From the cell containing the given text, extract its center point as (X, Y) coordinate. 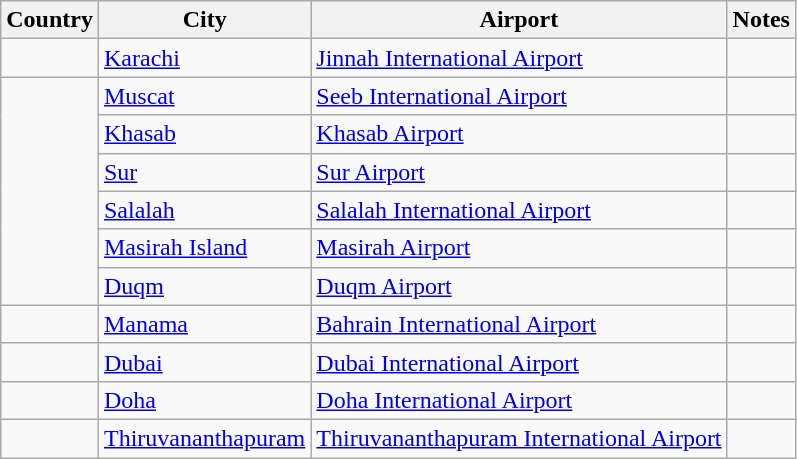
Notes (761, 20)
Dubai International Airport (519, 362)
Thiruvananthapuram (204, 438)
Karachi (204, 58)
Salalah International Airport (519, 210)
Manama (204, 324)
Muscat (204, 96)
Masirah Island (204, 248)
Khasab Airport (519, 134)
Duqm (204, 286)
Sur Airport (519, 172)
Sur (204, 172)
Airport (519, 20)
Dubai (204, 362)
Duqm Airport (519, 286)
Doha International Airport (519, 400)
Bahrain International Airport (519, 324)
Khasab (204, 134)
City (204, 20)
Jinnah International Airport (519, 58)
Thiruvananthapuram International Airport (519, 438)
Doha (204, 400)
Seeb International Airport (519, 96)
Masirah Airport (519, 248)
Salalah (204, 210)
Country (50, 20)
